Return [x, y] of the center of cell containing provided text 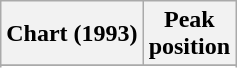
Chart (1993) [72, 34]
Peakposition [189, 34]
